Detect which cell encompasses the target text, then output its [x, y] center coordinate. 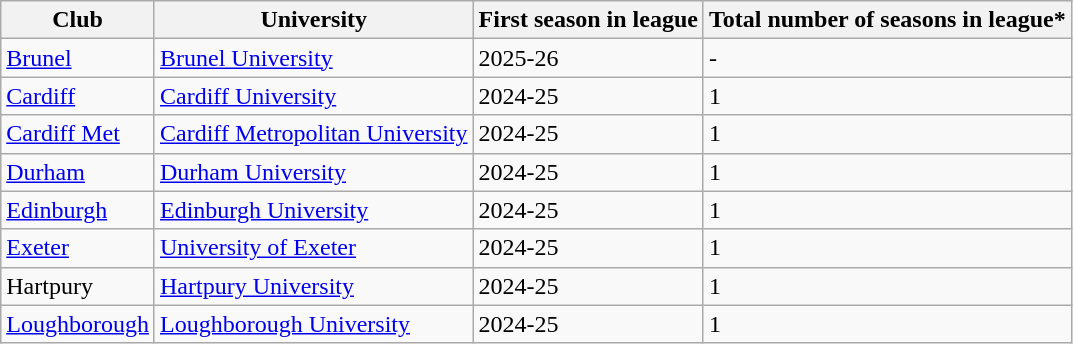
Cardiff Metropolitan University [314, 134]
2025-26 [588, 58]
Cardiff Met [78, 134]
Loughborough [78, 324]
University of Exeter [314, 248]
University [314, 20]
Durham [78, 172]
Brunel [78, 58]
Hartpury [78, 286]
Brunel University [314, 58]
Edinburgh University [314, 210]
Cardiff [78, 96]
Total number of seasons in league* [887, 20]
Durham University [314, 172]
- [887, 58]
Edinburgh [78, 210]
Cardiff University [314, 96]
First season in league [588, 20]
Hartpury University [314, 286]
Club [78, 20]
Loughborough University [314, 324]
Exeter [78, 248]
